Return [X, Y] of the center of cell containing provided text 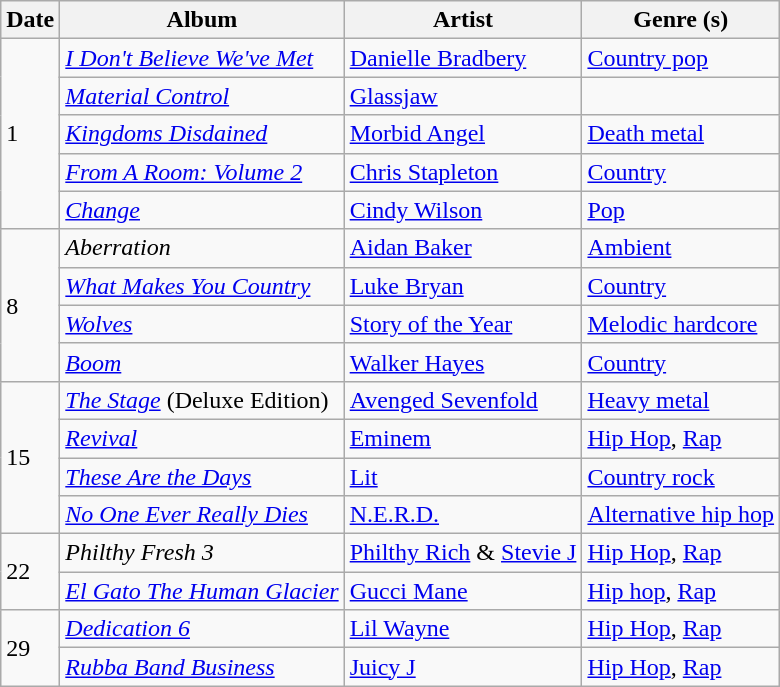
Gucci Mane [463, 591]
Genre (s) [681, 20]
Change [202, 210]
Album [202, 20]
Glassjaw [463, 96]
What Makes You Country [202, 286]
Chris Stapleton [463, 172]
1 [30, 134]
N.E.R.D. [463, 515]
Philthy Fresh 3 [202, 553]
Revival [202, 438]
Alternative hip hop [681, 515]
Rubba Band Business [202, 667]
Death metal [681, 134]
Date [30, 20]
Heavy metal [681, 400]
Boom [202, 362]
22 [30, 572]
29 [30, 648]
Artist [463, 20]
The Stage (Deluxe Edition) [202, 400]
From A Room: Volume 2 [202, 172]
Cindy Wilson [463, 210]
Hip hop, Rap [681, 591]
Juicy J [463, 667]
15 [30, 457]
Dedication 6 [202, 629]
Eminem [463, 438]
El Gato The Human Glacier [202, 591]
8 [30, 305]
Pop [681, 210]
Story of the Year [463, 324]
Lil Wayne [463, 629]
No One Ever Really Dies [202, 515]
These Are the Days [202, 477]
Lit [463, 477]
Avenged Sevenfold [463, 400]
Material Control [202, 96]
Walker Hayes [463, 362]
I Don't Believe We've Met [202, 58]
Luke Bryan [463, 286]
Ambient [681, 248]
Morbid Angel [463, 134]
Country pop [681, 58]
Aberration [202, 248]
Philthy Rich & Stevie J [463, 553]
Country rock [681, 477]
Aidan Baker [463, 248]
Danielle Bradbery [463, 58]
Kingdoms Disdained [202, 134]
Melodic hardcore [681, 324]
Wolves [202, 324]
